Determine the (X, Y) coordinate at the center of the cell enclosing the given text.  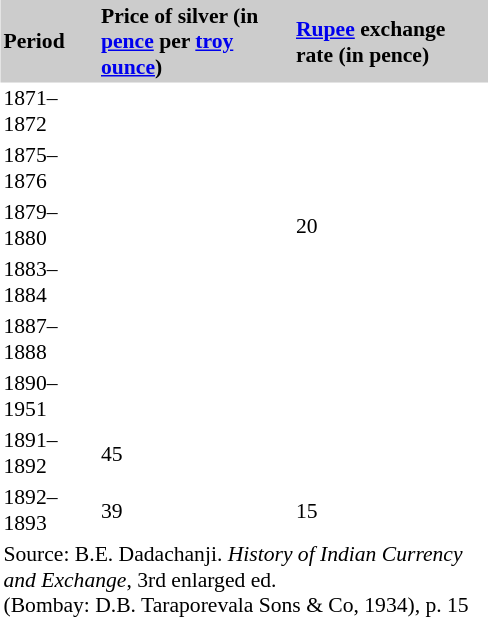
1871–1872 (49, 110)
1890–1951 (49, 396)
39 (196, 510)
1875–1876 (49, 168)
45 (196, 452)
Price of silver (in pence per troy ounce) (196, 41)
1883–1884 (49, 282)
Rupee exchange rate (in pence) (390, 41)
1891–1892 (49, 452)
1892–1893 (49, 510)
1887–1888 (49, 338)
15 (390, 510)
1879–1880 (49, 224)
20 (390, 224)
Period (49, 41)
